Return the [X, Y] coordinate for the center point of the cell that contains the specified text.  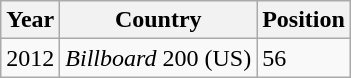
Billboard 200 (US) [158, 58]
Country [158, 20]
Year [30, 20]
Position [304, 20]
56 [304, 58]
2012 [30, 58]
